Find where the given text appears and provide that cell's center as (x, y) coordinate. 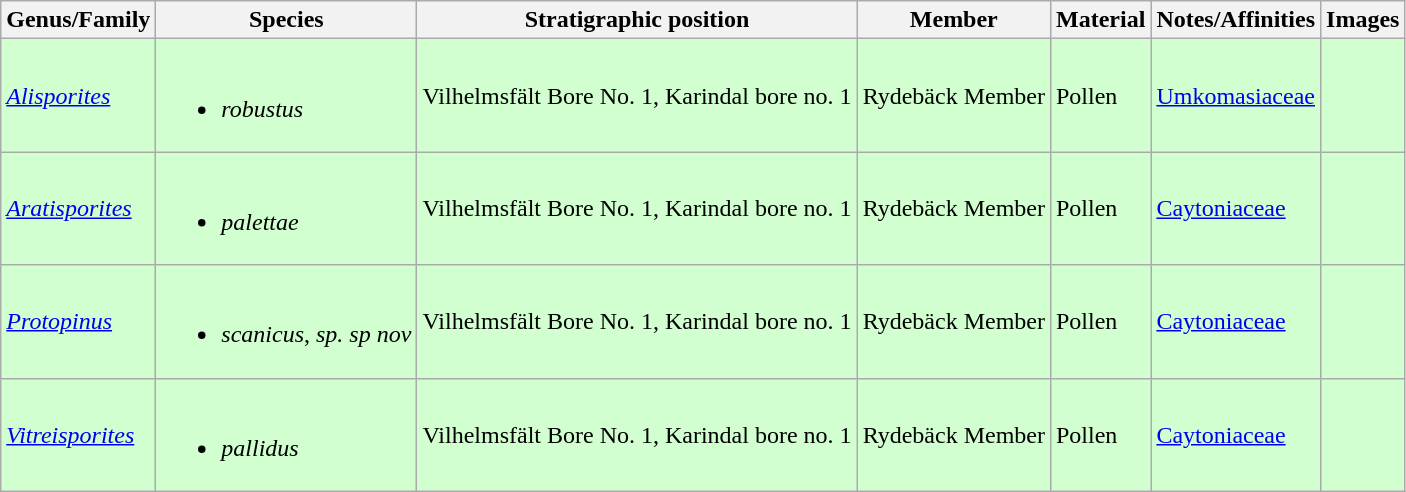
Vitreisporites (78, 434)
Images (1363, 20)
Aratisporites (78, 208)
pallidus (286, 434)
Material (1100, 20)
Umkomasiaceae (1236, 96)
Alisporites (78, 96)
Species (286, 20)
palettae (286, 208)
Stratigraphic position (637, 20)
robustus (286, 96)
Genus/Family (78, 20)
Member (954, 20)
scanicus, sp. sp nov (286, 322)
Protopinus (78, 322)
Notes/Affinities (1236, 20)
